Output the [x, y] coordinate of the center of the cell containing the given text.  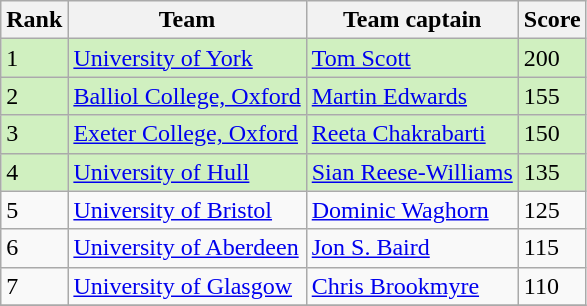
Team captain [412, 20]
1 [34, 58]
7 [34, 286]
Chris Brookmyre [412, 286]
5 [34, 210]
Exeter College, Oxford [187, 134]
University of Aberdeen [187, 248]
Team [187, 20]
University of Glasgow [187, 286]
Martin Edwards [412, 96]
4 [34, 172]
University of Bristol [187, 210]
Rank [34, 20]
125 [552, 210]
150 [552, 134]
200 [552, 58]
Jon S. Baird [412, 248]
University of Hull [187, 172]
155 [552, 96]
2 [34, 96]
Dominic Waghorn [412, 210]
110 [552, 286]
Reeta Chakrabarti [412, 134]
3 [34, 134]
Score [552, 20]
135 [552, 172]
Tom Scott [412, 58]
University of York [187, 58]
Sian Reese-Williams [412, 172]
115 [552, 248]
Balliol College, Oxford [187, 96]
6 [34, 248]
